Find where the given text appears and provide that cell's center as [x, y] coordinate. 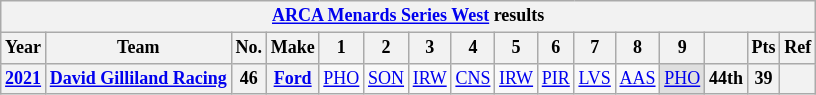
2 [386, 48]
CNS [473, 78]
Ref [798, 48]
2021 [24, 78]
3 [430, 48]
Ford [292, 78]
5 [516, 48]
No. [248, 48]
SON [386, 78]
9 [682, 48]
Year [24, 48]
ARCA Menards Series West results [408, 16]
46 [248, 78]
1 [342, 48]
PIR [556, 78]
8 [638, 48]
7 [594, 48]
AAS [638, 78]
6 [556, 48]
LVS [594, 78]
44th [726, 78]
4 [473, 48]
David Gilliland Racing [138, 78]
Team [138, 48]
39 [764, 78]
Pts [764, 48]
Make [292, 48]
